Find where the given text appears and provide that cell's center as (x, y) coordinate. 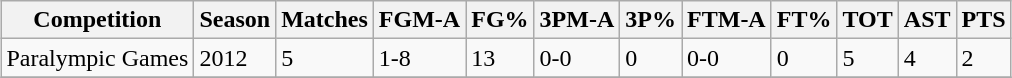
FG% (500, 20)
4 (927, 58)
Matches (325, 20)
TOT (868, 20)
PTS (984, 20)
Paralympic Games (98, 58)
13 (500, 58)
Season (235, 20)
FTM-A (727, 20)
Competition (98, 20)
FGM-A (419, 20)
2 (984, 58)
3P% (651, 20)
1-8 (419, 58)
FT% (804, 20)
AST (927, 20)
2012 (235, 58)
3PM-A (577, 20)
